Capture the cell that displays the provided text and extract its (x, y) central coordinate. 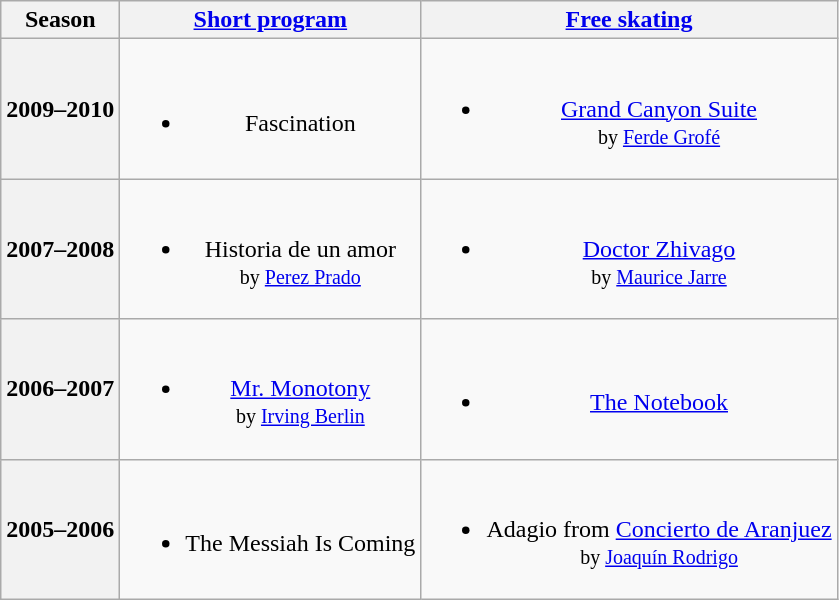
2006–2007 (60, 389)
The Messiah Is Coming (270, 529)
Fascination (270, 109)
Season (60, 20)
Short program (270, 20)
Free skating (629, 20)
Historia de un amor by Perez Prado (270, 249)
Mr. Monotony by Irving Berlin (270, 389)
Adagio from Concierto de Aranjuez by Joaquín Rodrigo (629, 529)
Doctor Zhivago by Maurice Jarre (629, 249)
2005–2006 (60, 529)
Grand Canyon Suite by Ferde Grofé (629, 109)
The Notebook (629, 389)
2009–2010 (60, 109)
2007–2008 (60, 249)
